From the cell containing the given text, extract its center point as [X, Y] coordinate. 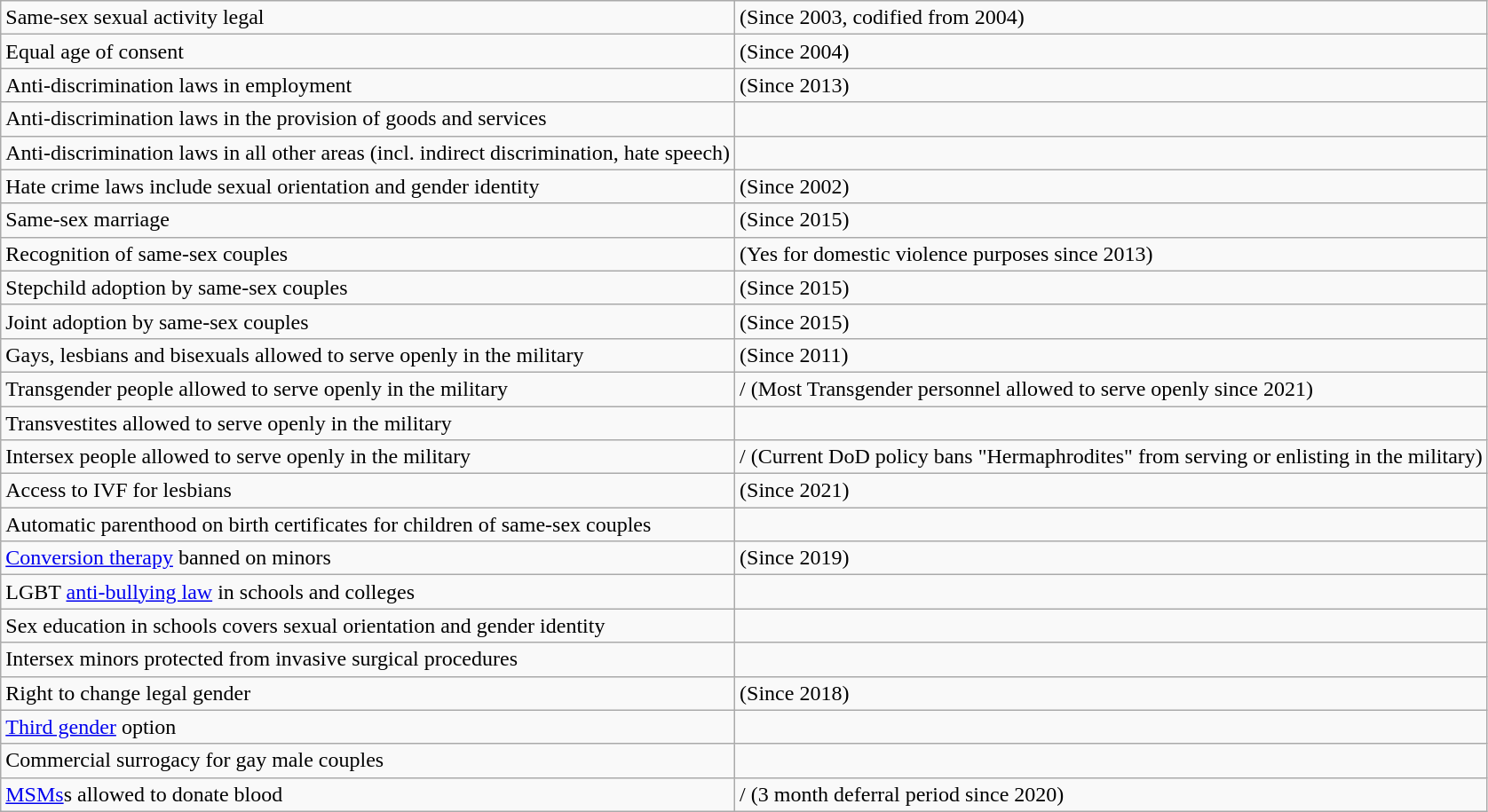
(Since 2013) [1112, 85]
Anti-discrimination laws in the provision of goods and services [368, 119]
Gays, lesbians and bisexuals allowed to serve openly in the military [368, 355]
Transgender people allowed to serve openly in the military [368, 389]
(Since 2004) [1112, 51]
Anti-discrimination laws in employment [368, 85]
(Since 2021) [1112, 491]
Intersex minors protected from invasive surgical procedures [368, 659]
Sex education in schools covers sexual orientation and gender identity [368, 626]
/ (Current DoD policy bans "Hermaphrodites" from serving or enlisting in the military) [1112, 457]
Joint adoption by same-sex couples [368, 321]
(Since 2002) [1112, 186]
Equal age of consent [368, 51]
(Since 2003, codified from 2004) [1112, 18]
Transvestites allowed to serve openly in the military [368, 423]
LGBT anti-bullying law in schools and colleges [368, 592]
Access to IVF for lesbians [368, 491]
Same-sex marriage [368, 220]
Hate crime laws include sexual orientation and gender identity [368, 186]
Conversion therapy banned on minors [368, 558]
Right to change legal gender [368, 693]
MSMss allowed to donate blood [368, 794]
Recognition of same-sex couples [368, 254]
Commercial surrogacy for gay male couples [368, 761]
Same-sex sexual activity legal [368, 18]
(Since 2018) [1112, 693]
Intersex people allowed to serve openly in the military [368, 457]
Stepchild adoption by same-sex couples [368, 288]
(Since 2011) [1112, 355]
Third gender option [368, 727]
/ (Most Transgender personnel allowed to serve openly since 2021) [1112, 389]
(Since 2019) [1112, 558]
(Yes for domestic violence purposes since 2013) [1112, 254]
Automatic parenthood on birth certificates for children of same-sex couples [368, 524]
Anti-discrimination laws in all other areas (incl. indirect discrimination, hate speech) [368, 153]
/ (3 month deferral period since 2020) [1112, 794]
